Provide the (x, y) coordinate of the cell's center where the given text is located.  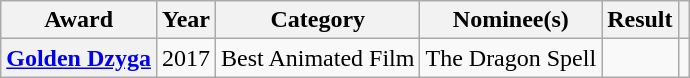
Nominee(s) (511, 20)
Category (318, 20)
Golden Dzyga (79, 58)
Best Animated Film (318, 58)
The Dragon Spell (511, 58)
Award (79, 20)
Year (186, 20)
Result (640, 20)
2017 (186, 58)
